Locate the cell with the specified text and output its (X, Y) center coordinate. 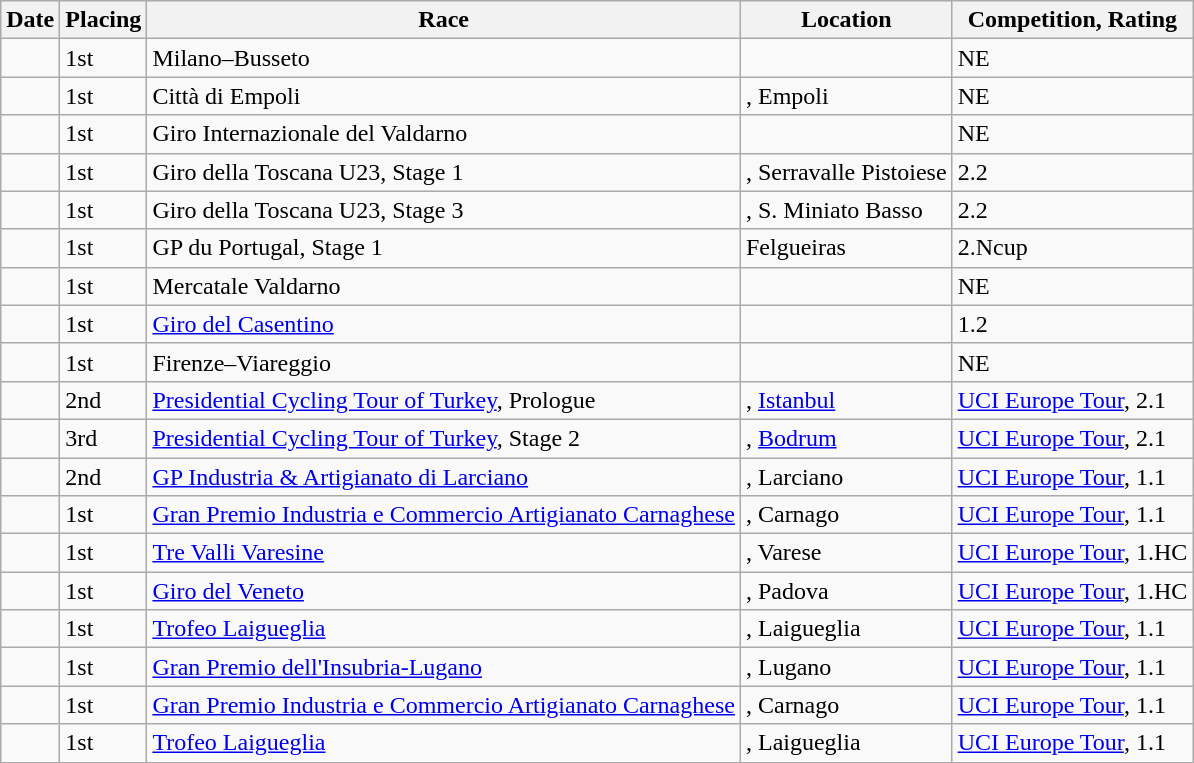
Giro del Casentino (444, 324)
Giro della Toscana U23, Stage 1 (444, 172)
Mercatale Valdarno (444, 286)
GP du Portugal, Stage 1 (444, 248)
, Empoli (846, 96)
Firenze–Viareggio (444, 362)
, Bodrum (846, 438)
Giro della Toscana U23, Stage 3 (444, 210)
Date (30, 20)
, Varese (846, 553)
Felgueiras (846, 248)
Race (444, 20)
1.2 (1072, 324)
, S. Miniato Basso (846, 210)
Giro del Veneto (444, 591)
, Padova (846, 591)
2.Ncup (1072, 248)
Presidential Cycling Tour of Turkey, Stage 2 (444, 438)
, Lugano (846, 667)
Milano–Busseto (444, 58)
, Istanbul (846, 400)
GP Industria & Artigianato di Larciano (444, 477)
Tre Valli Varesine (444, 553)
, Serravalle Pistoiese (846, 172)
Placing (104, 20)
Città di Empoli (444, 96)
3rd (104, 438)
Gran Premio dell'Insubria-Lugano (444, 667)
, Larciano (846, 477)
Presidential Cycling Tour of Turkey, Prologue (444, 400)
Giro Internazionale del Valdarno (444, 134)
Location (846, 20)
Competition, Rating (1072, 20)
